Determine the [x, y] coordinate at the center of the cell enclosing the given text.  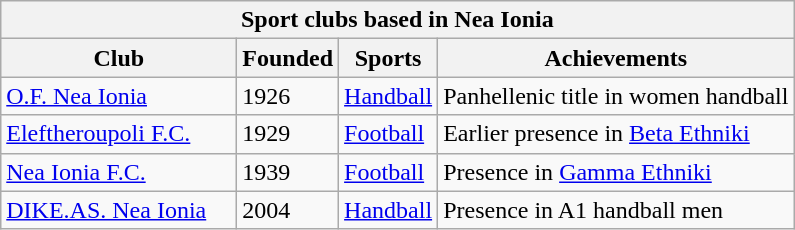
Presence in A1 handball men [616, 210]
O.F. Nea Ionia [119, 96]
Eleftheroupoli F.C. [119, 134]
Presence in Gamma Ethniki [616, 172]
DIKE.AS. Nea Ionia [119, 210]
1929 [288, 134]
Earlier presence in Beta Ethniki [616, 134]
Panhellenic title in women handball [616, 96]
Achievements [616, 58]
1939 [288, 172]
Sport clubs based in Nea Ionia [398, 20]
Founded [288, 58]
Club [119, 58]
Sports [388, 58]
1926 [288, 96]
2004 [288, 210]
Nea Ionia F.C. [119, 172]
